Extract the (x, y) coordinate from the center of the cell holding the provided text.  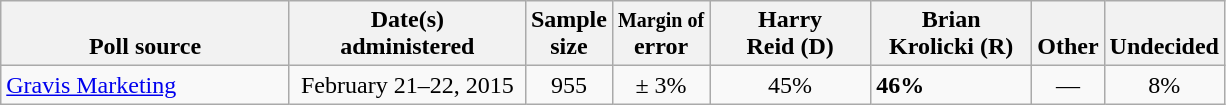
45% (790, 85)
BrianKrolicki (R) (952, 34)
February 21–22, 2015 (407, 85)
— (1068, 85)
± 3% (660, 85)
955 (568, 85)
46% (952, 85)
Undecided (1164, 34)
Margin oferror (660, 34)
Other (1068, 34)
Samplesize (568, 34)
Date(s)administered (407, 34)
Poll source (146, 34)
HarryReid (D) (790, 34)
8% (1164, 85)
Gravis Marketing (146, 85)
